Detect which cell encompasses the target text, then output its [x, y] center coordinate. 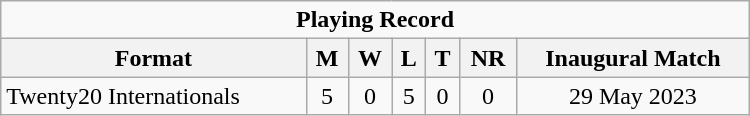
29 May 2023 [634, 96]
W [370, 58]
NR [488, 58]
M [327, 58]
Inaugural Match [634, 58]
Format [154, 58]
Playing Record [375, 20]
L [409, 58]
Twenty20 Internationals [154, 96]
T [443, 58]
